Provide the (X, Y) coordinate of the cell's center where the given text is located.  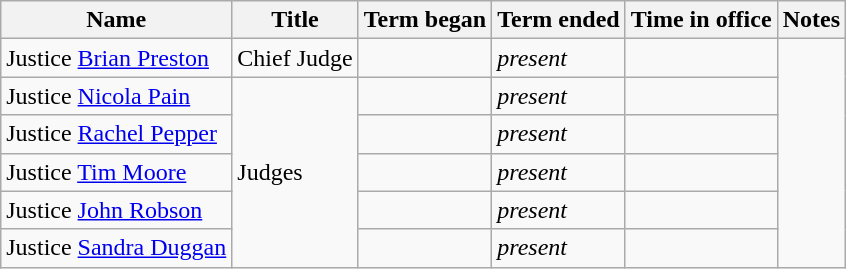
Time in office (701, 20)
Term began (425, 20)
Notes (811, 20)
Justice Brian Preston (116, 58)
Name (116, 20)
Justice Sandra Duggan (116, 248)
Judges (295, 172)
Justice Nicola Pain (116, 96)
Chief Judge (295, 58)
Justice Rachel Pepper (116, 134)
Justice John Robson (116, 210)
Justice Tim Moore (116, 172)
Term ended (559, 20)
Title (295, 20)
